Return (x, y) of the center of cell containing provided text 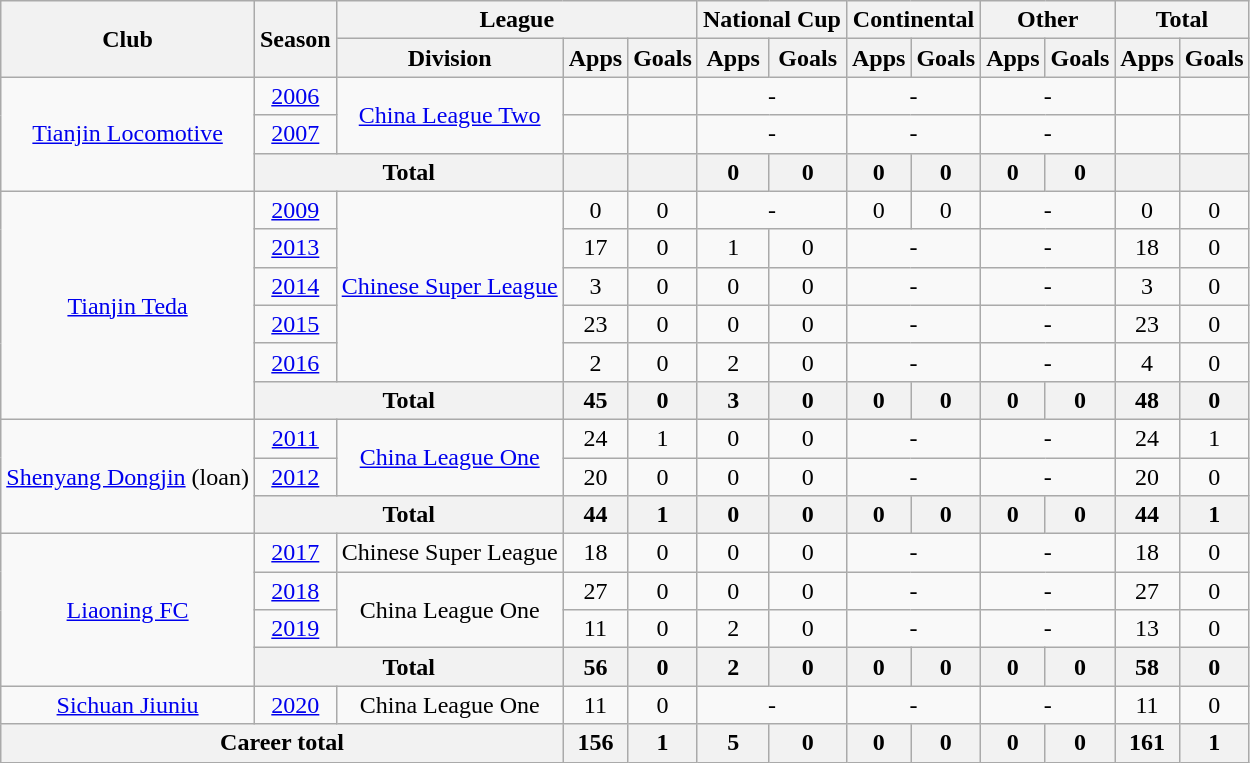
2014 (295, 286)
4 (1147, 362)
Liaoning FC (128, 610)
Other (1048, 20)
Career total (282, 743)
58 (1147, 667)
Sichuan Jiuniu (128, 705)
2009 (295, 210)
Shenyang Dongjin (loan) (128, 476)
Season (295, 39)
2015 (295, 324)
2019 (295, 629)
2020 (295, 705)
48 (1147, 400)
2017 (295, 553)
161 (1147, 743)
2012 (295, 477)
56 (595, 667)
5 (733, 743)
National Cup (772, 20)
Tianjin Teda (128, 305)
Continental (913, 20)
156 (595, 743)
Tianjin Locomotive (128, 134)
2018 (295, 591)
17 (595, 248)
League (516, 20)
2013 (295, 248)
2016 (295, 362)
45 (595, 400)
2011 (295, 438)
Club (128, 39)
China League Two (450, 115)
2006 (295, 96)
2007 (295, 134)
13 (1147, 629)
Division (450, 58)
